Provide the (X, Y) coordinate of the cell's center where the given text is located.  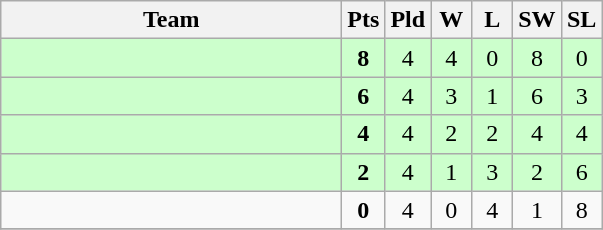
Pld (408, 20)
Pts (364, 20)
SL (582, 20)
L (492, 20)
W (452, 20)
SW (537, 20)
Team (172, 20)
